Capture the cell that displays the provided text and extract its [X, Y] central coordinate. 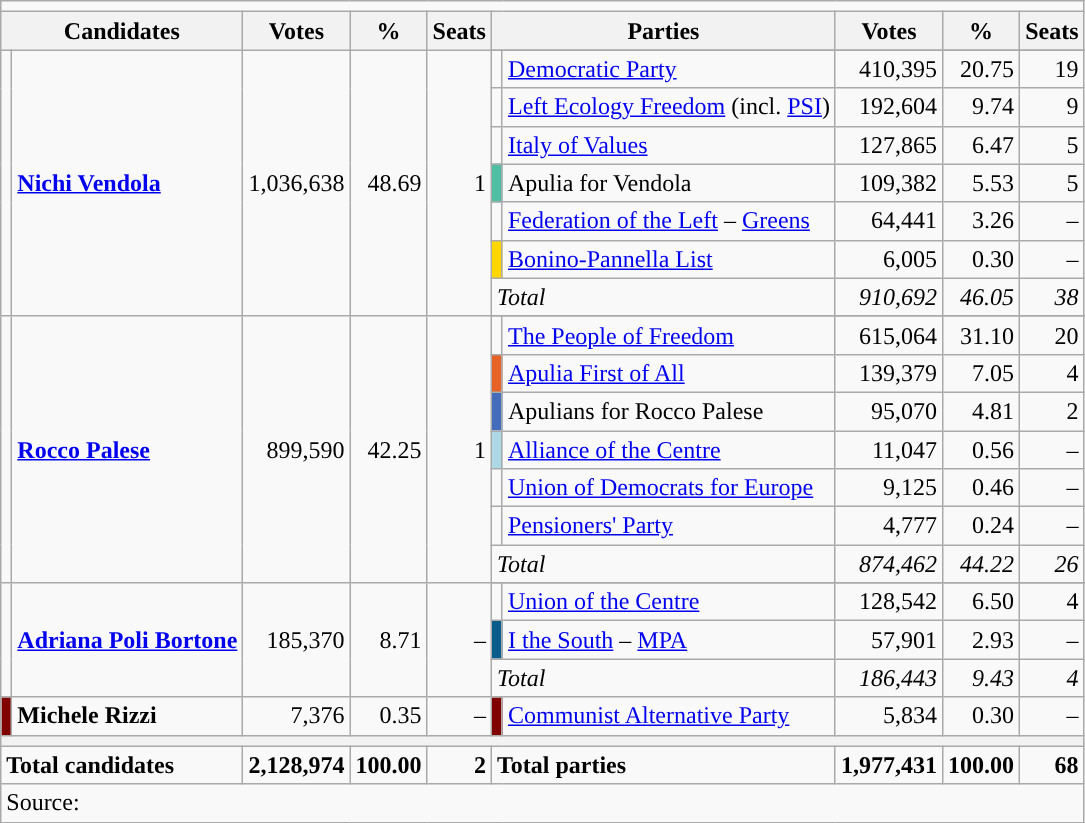
1,036,638 [296, 183]
Candidates [122, 31]
Source: [542, 803]
0.56 [982, 449]
6.47 [982, 145]
0.24 [982, 526]
Pensioners' Party [668, 526]
Apulians for Rocco Palese [668, 411]
9.74 [982, 107]
95,070 [888, 411]
2,128,974 [296, 765]
Total candidates [122, 765]
64,441 [888, 221]
139,379 [888, 373]
910,692 [888, 297]
128,542 [888, 602]
Federation of the Left – Greens [668, 221]
Union of Democrats for Europe [668, 488]
615,064 [888, 335]
42.25 [388, 449]
5.53 [982, 183]
874,462 [888, 564]
38 [1052, 297]
7,376 [296, 716]
5,834 [888, 716]
Parties [663, 31]
31.10 [982, 335]
2.93 [982, 640]
I the South – MPA [668, 640]
9 [1052, 107]
0.35 [388, 716]
Democratic Party [668, 69]
9,125 [888, 488]
57,901 [888, 640]
20 [1052, 335]
7.05 [982, 373]
Nichi Vendola [128, 183]
9.43 [982, 678]
20.75 [982, 69]
0.46 [982, 488]
11,047 [888, 449]
127,865 [888, 145]
6,005 [888, 259]
Union of the Centre [668, 602]
19 [1052, 69]
48.69 [388, 183]
186,443 [888, 678]
46.05 [982, 297]
185,370 [296, 640]
410,395 [888, 69]
26 [1052, 564]
192,604 [888, 107]
Alliance of the Centre [668, 449]
44.22 [982, 564]
Left Ecology Freedom (incl. PSI) [668, 107]
4.81 [982, 411]
Adriana Poli Bortone [128, 640]
The People of Freedom [668, 335]
3.26 [982, 221]
Italy of Values [668, 145]
68 [1052, 765]
1,977,431 [888, 765]
Total parties [663, 765]
8.71 [388, 640]
6.50 [982, 602]
Bonino-Pannella List [668, 259]
Apulia for Vendola [668, 183]
Apulia First of All [668, 373]
109,382 [888, 183]
Michele Rizzi [128, 716]
Rocco Palese [128, 449]
4,777 [888, 526]
899,590 [296, 449]
Communist Alternative Party [668, 716]
